Identify which cell holds the provided text, then report its (x, y) central coordinate. 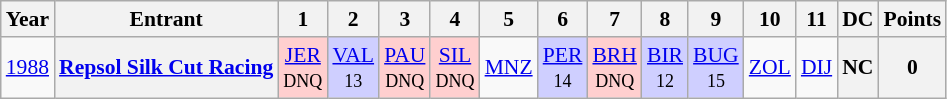
MNZ (509, 68)
JERDNQ (302, 68)
3 (404, 19)
DIJ (816, 68)
NC (858, 68)
0 (913, 68)
PER14 (563, 68)
PAUDNQ (404, 68)
5 (509, 19)
VAL13 (353, 68)
BIR12 (665, 68)
1 (302, 19)
Repsol Silk Cut Racing (166, 68)
9 (716, 19)
8 (665, 19)
Points (913, 19)
ZOL (770, 68)
11 (816, 19)
7 (614, 19)
1988 (28, 68)
2 (353, 19)
BRHDNQ (614, 68)
BUG15 (716, 68)
4 (454, 19)
Entrant (166, 19)
Year (28, 19)
10 (770, 19)
6 (563, 19)
DC (858, 19)
SILDNQ (454, 68)
